Determine the [X, Y] coordinate at the center of the cell enclosing the given text.  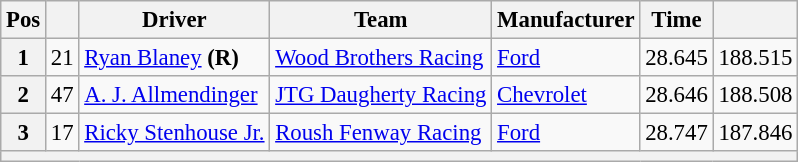
47 [62, 95]
Driver [174, 20]
1 [24, 58]
Ricky Stenhouse Jr. [174, 133]
188.515 [756, 58]
28.645 [676, 58]
2 [24, 95]
Time [676, 20]
Team [381, 20]
187.846 [756, 133]
17 [62, 133]
21 [62, 58]
28.747 [676, 133]
Pos [24, 20]
A. J. Allmendinger [174, 95]
JTG Daugherty Racing [381, 95]
Roush Fenway Racing [381, 133]
188.508 [756, 95]
Chevrolet [566, 95]
Ryan Blaney (R) [174, 58]
3 [24, 133]
Manufacturer [566, 20]
Wood Brothers Racing [381, 58]
28.646 [676, 95]
